Extract the (X, Y) coordinate from the center of the cell holding the provided text.  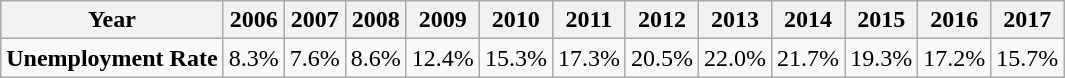
17.3% (588, 58)
2014 (808, 20)
7.6% (314, 58)
8.6% (376, 58)
17.2% (954, 58)
15.3% (516, 58)
20.5% (662, 58)
2017 (1028, 20)
2007 (314, 20)
Unemployment Rate (112, 58)
12.4% (442, 58)
2012 (662, 20)
21.7% (808, 58)
2015 (882, 20)
2008 (376, 20)
Year (112, 20)
8.3% (254, 58)
19.3% (882, 58)
15.7% (1028, 58)
2016 (954, 20)
2010 (516, 20)
2011 (588, 20)
2006 (254, 20)
2013 (736, 20)
2009 (442, 20)
22.0% (736, 58)
